Scan for the cell matching the given text and deliver its [x, y] coordinate at center. 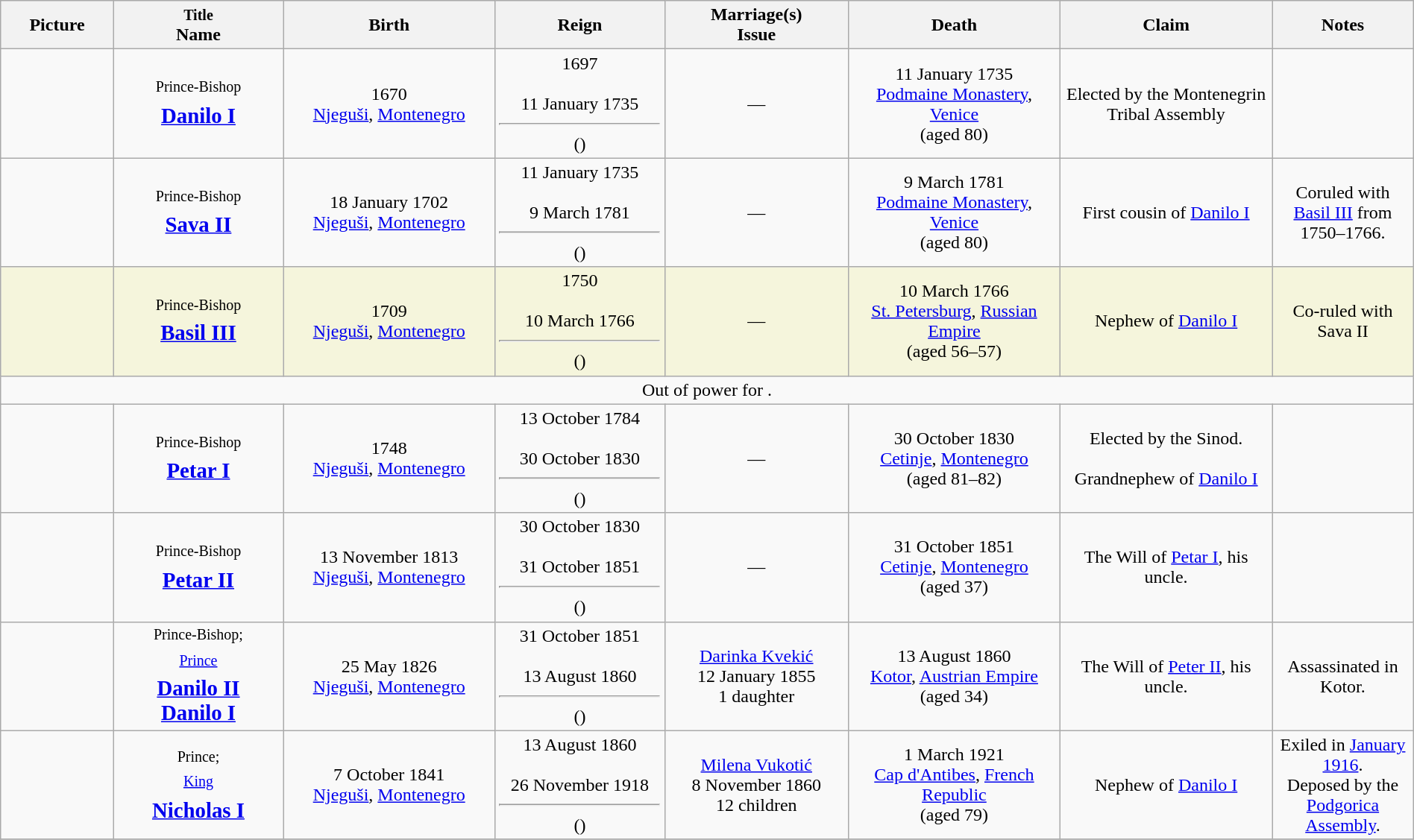
Picture [57, 25]
TitleName [198, 25]
Assassinated in Kotor. [1343, 676]
Prince-BishopPetar I [198, 458]
1697 11 January 1735() [580, 104]
Claim [1166, 25]
13 October 178430 October 1830() [580, 458]
31 October 1851Cetinje, Montenegro(aged 37) [954, 567]
The Will of Petar I, his uncle. [1166, 567]
Coruled with Basil III from 1750–1766. [1343, 212]
The Will of Peter II, his uncle. [1166, 676]
11 January 1735 9 March 1781() [580, 212]
30 October 183031 October 1851() [580, 567]
13 November 1813Njeguši, Montenegro [389, 567]
Notes [1343, 25]
Prince-BishopSava II [198, 212]
175010 March 1766() [580, 321]
Milena Vukotić8 November 186012 children [756, 785]
13 August 1860Kotor, Austrian Empire (aged 34) [954, 676]
18 January 1702Njeguši, Montenegro [389, 212]
First cousin of Danilo I [1166, 212]
Prince-BishopDanilo I [198, 104]
1 March 1921Cap d'Antibes, French Republic (aged 79) [954, 785]
Elected by the Sinod. Grandnephew of Danilo I [1166, 458]
1670Njeguši, Montenegro [389, 104]
Reign [580, 25]
Out of power for . [707, 390]
1709Njeguši, Montenegro [389, 321]
7 October 1841Njeguši, Montenegro [389, 785]
Prince;KingNicholas I [198, 785]
30 October 1830Cetinje, Montenegro(aged 81–82) [954, 458]
Death [954, 25]
25 May 1826Njeguši, Montenegro [389, 676]
Prince-BishopBasil III [198, 321]
Co-ruled with Sava II [1343, 321]
11 January 1735Podmaine Monastery, Venice(aged 80) [954, 104]
Birth [389, 25]
9 March 1781Podmaine Monastery, Venice(aged 80) [954, 212]
Darinka Kvekić12 January 18551 daughter [756, 676]
Exiled in January 1916. Deposed by the Podgorica Assembly. [1343, 785]
Prince-Bishop;PrinceDanilo IIDanilo I [198, 676]
Prince-BishopPetar II [198, 567]
1748Njeguši, Montenegro [389, 458]
10 March 1766St. Petersburg, Russian Empire(aged 56–57) [954, 321]
Elected by the Montenegrin Tribal Assembly [1166, 104]
13 August 186026 November 1918() [580, 785]
Marriage(s)Issue [756, 25]
31 October 185113 August 1860() [580, 676]
